Return (x, y) of the center of cell containing provided text 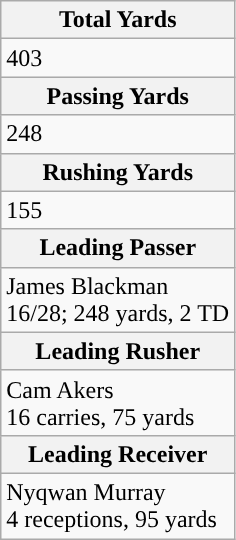
Rushing Yards (118, 172)
155 (118, 210)
Passing Yards (118, 96)
Nyqwan Murray4 receptions, 95 yards (118, 506)
James Blackman16/28; 248 yards, 2 TD (118, 300)
403 (118, 58)
Leading Rusher (118, 351)
Leading Passer (118, 248)
Cam Akers16 carries, 75 yards (118, 402)
Total Yards (118, 20)
248 (118, 134)
Leading Receiver (118, 454)
